From the cell containing the given text, extract its center point as [x, y] coordinate. 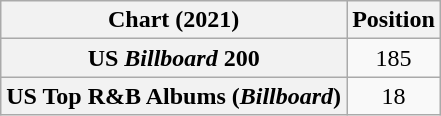
185 [394, 58]
US Top R&B Albums (Billboard) [174, 96]
18 [394, 96]
Position [394, 20]
US Billboard 200 [174, 58]
Chart (2021) [174, 20]
